Pinpoint the cell where the given text exists, returning its [x, y] midpoint coordinate. 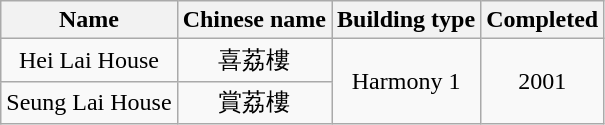
Chinese name [254, 20]
賞荔樓 [254, 102]
喜荔樓 [254, 60]
Completed [542, 20]
Hei Lai House [89, 60]
Building type [406, 20]
2001 [542, 82]
Name [89, 20]
Seung Lai House [89, 102]
Harmony 1 [406, 82]
